Search for the cell housing the specified text and yield its [x, y] center coordinate. 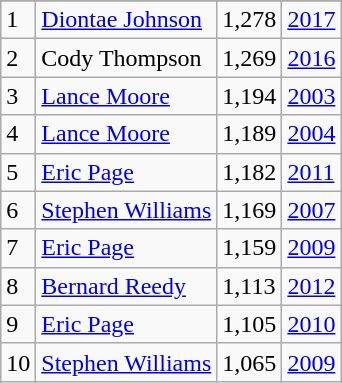
1,278 [250, 20]
4 [18, 134]
1,169 [250, 210]
6 [18, 210]
2010 [312, 324]
2012 [312, 286]
2007 [312, 210]
8 [18, 286]
9 [18, 324]
1,189 [250, 134]
1 [18, 20]
1,113 [250, 286]
1,159 [250, 248]
1,105 [250, 324]
2017 [312, 20]
2 [18, 58]
Cody Thompson [126, 58]
1,182 [250, 172]
2016 [312, 58]
1,194 [250, 96]
2011 [312, 172]
3 [18, 96]
Diontae Johnson [126, 20]
1,065 [250, 362]
7 [18, 248]
2004 [312, 134]
5 [18, 172]
2003 [312, 96]
Bernard Reedy [126, 286]
1,269 [250, 58]
10 [18, 362]
